Return (X, Y) of the center of cell containing provided text 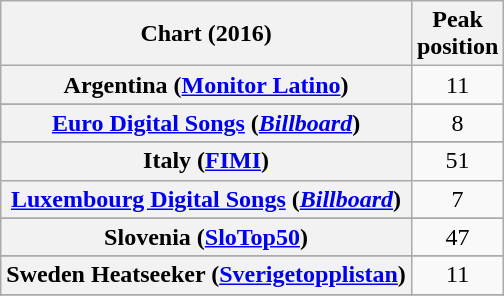
Euro Digital Songs (Billboard) (206, 123)
51 (457, 161)
Luxembourg Digital Songs (Billboard) (206, 199)
47 (457, 237)
7 (457, 199)
Italy (FIMI) (206, 161)
Peak position (457, 34)
8 (457, 123)
Slovenia (SloTop50) (206, 237)
Chart (2016) (206, 34)
Sweden Heatseeker (Sverigetopplistan) (206, 275)
Argentina (Monitor Latino) (206, 85)
